From the cell containing the given text, extract its center point as (X, Y) coordinate. 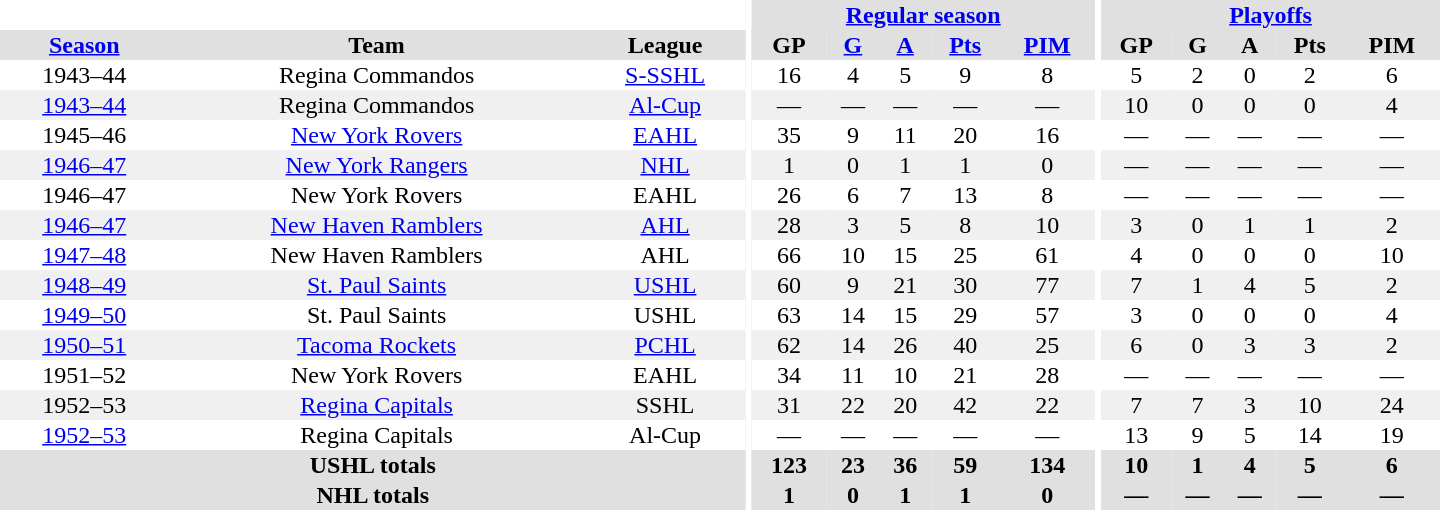
31 (789, 405)
62 (789, 345)
1945–46 (84, 135)
NHL totals (372, 495)
1948–49 (84, 285)
34 (789, 375)
USHL totals (372, 465)
24 (1392, 405)
36 (905, 465)
NHL (666, 165)
Regular season (923, 15)
Season (84, 45)
40 (965, 345)
Team (376, 45)
61 (1047, 255)
1949–50 (84, 315)
123 (789, 465)
S-SSHL (666, 75)
1950–51 (84, 345)
1951–52 (84, 375)
35 (789, 135)
42 (965, 405)
63 (789, 315)
SSHL (666, 405)
23 (853, 465)
66 (789, 255)
57 (1047, 315)
PCHL (666, 345)
60 (789, 285)
Tacoma Rockets (376, 345)
1947–48 (84, 255)
59 (965, 465)
30 (965, 285)
Playoffs (1270, 15)
29 (965, 315)
New York Rangers (376, 165)
19 (1392, 435)
League (666, 45)
134 (1047, 465)
77 (1047, 285)
